Extract the [X, Y] coordinate from the center of the cell holding the provided text.  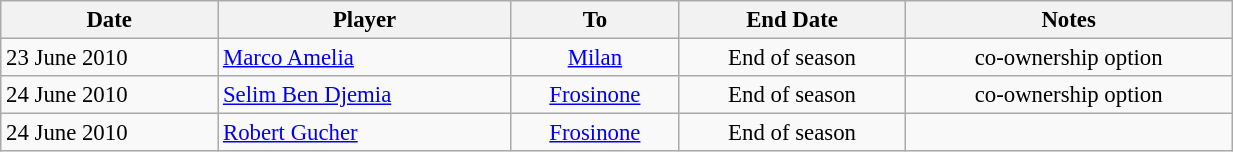
Marco Amelia [365, 58]
Player [365, 20]
Robert Gucher [365, 133]
Date [110, 20]
Notes [1069, 20]
23 June 2010 [110, 58]
End Date [792, 20]
Selim Ben Djemia [365, 95]
To [594, 20]
Milan [594, 58]
